Locate the cell with the specified text and output its (X, Y) center coordinate. 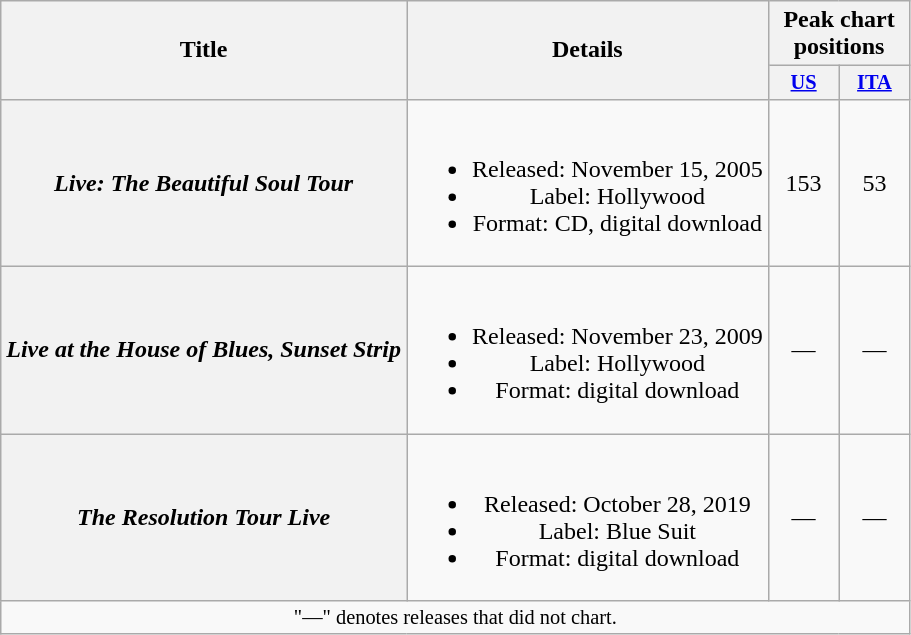
"—" denotes releases that did not chart. (456, 618)
Title (204, 50)
The Resolution Tour Live (204, 518)
ITA (874, 83)
Live: The Beautiful Soul Tour (204, 182)
US (804, 83)
Peak chart positions (839, 34)
Details (588, 50)
Released: November 15, 2005Label: HollywoodFormat: CD, digital download (588, 182)
Released: October 28, 2019Label: Blue SuitFormat: digital download (588, 518)
153 (804, 182)
53 (874, 182)
Released: November 23, 2009Label: HollywoodFormat: digital download (588, 350)
Live at the House of Blues, Sunset Strip (204, 350)
